Locate the cell with the specified text and output its (x, y) center coordinate. 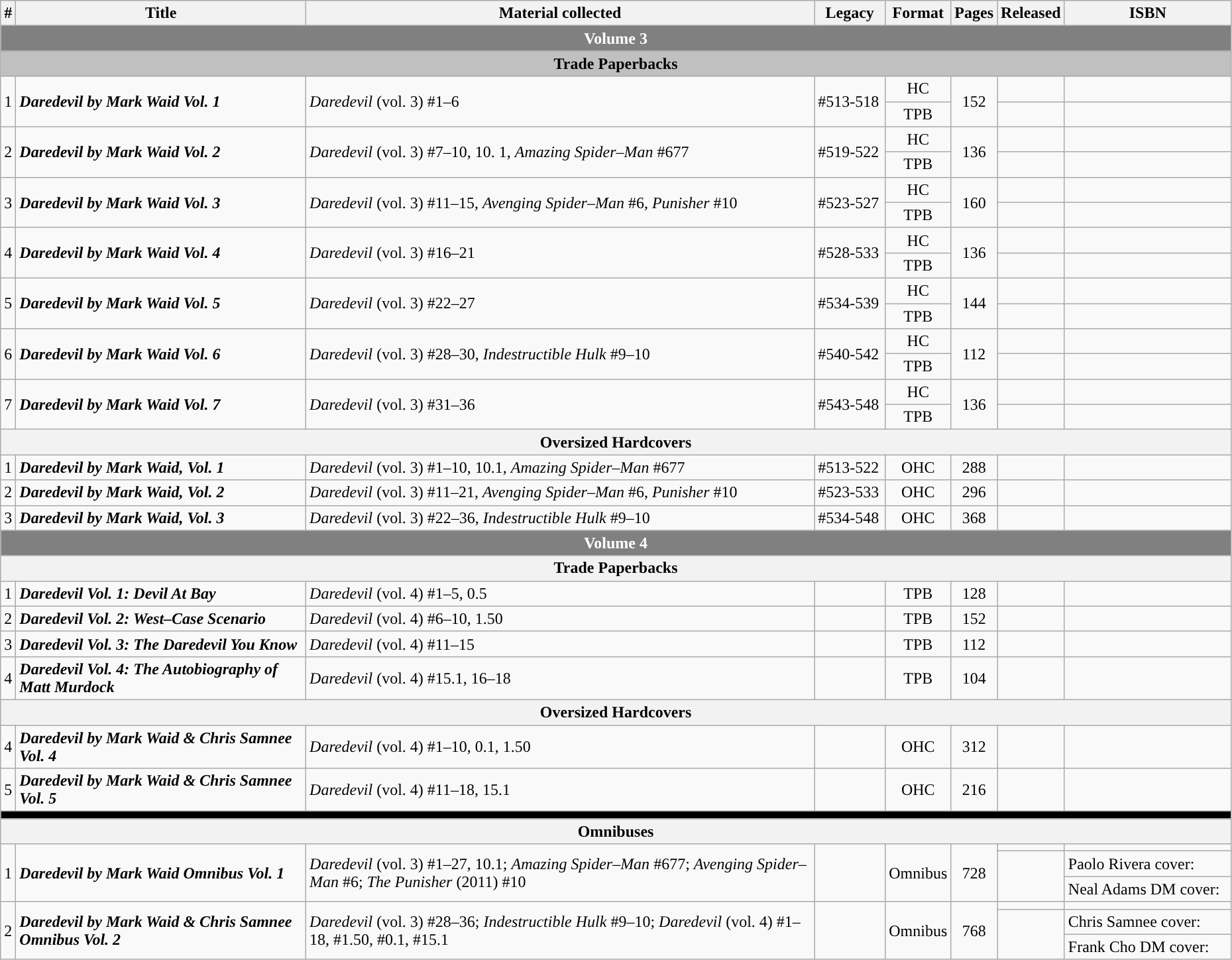
#543-548 (850, 404)
Daredevil by Mark Waid Vol. 2 (161, 152)
Released (1031, 13)
768 (974, 931)
Omnibuses (616, 831)
#540-542 (850, 354)
#519-522 (850, 152)
Daredevil (vol. 4) #11–15 (561, 644)
160 (974, 202)
144 (974, 303)
Daredevil Vol. 2: West–Case Scenario (161, 619)
#513-518 (850, 101)
Daredevil by Mark Waid Vol. 1 (161, 101)
Daredevil Vol. 1: Devil At Bay (161, 593)
#528-533 (850, 253)
Daredevil by Mark Waid, Vol. 2 (161, 493)
Daredevil by Mark Waid, Vol. 3 (161, 518)
Daredevil by Mark Waid Vol. 7 (161, 404)
728 (974, 872)
Neal Adams DM cover: (1148, 889)
Format (919, 13)
Daredevil by Mark Waid & Chris Samnee Vol. 5 (161, 790)
Daredevil (vol. 3) #11–21, Avenging Spider–Man #6, Punisher #10 (561, 493)
Daredevil Vol. 4: The Autobiography of Matt Murdock (161, 678)
288 (974, 467)
Daredevil (vol. 3) #7–10, 10. 1, Amazing Spider–Man #677 (561, 152)
368 (974, 518)
Daredevil by Mark Waid, Vol. 1 (161, 467)
128 (974, 593)
#513-522 (850, 467)
Daredevil by Mark Waid & Chris Samnee Vol. 4 (161, 747)
Daredevil (vol. 3) #11–15, Avenging Spider–Man #6, Punisher #10 (561, 202)
Material collected (561, 13)
Daredevil (vol. 4) #1–10, 0.1, 1.50 (561, 747)
#534-548 (850, 518)
Daredevil by Mark Waid Vol. 6 (161, 354)
Daredevil (vol. 3) #28–36; Indestructible Hulk #9–10; Daredevil (vol. 4) #1–18, #1.50, #0.1, #15.1 (561, 931)
Daredevil (vol. 3) #22–27 (561, 303)
Chris Samnee cover: (1148, 922)
Daredevil (vol. 4) #15.1, 16–18 (561, 678)
7 (8, 404)
#534-539 (850, 303)
Daredevil by Mark Waid Vol. 4 (161, 253)
296 (974, 493)
Legacy (850, 13)
Daredevil (vol. 3) #22–36, Indestructible Hulk #9–10 (561, 518)
Frank Cho DM cover: (1148, 947)
Volume 4 (616, 543)
Paolo Rivera cover: (1148, 864)
312 (974, 747)
Daredevil (vol. 4) #1–5, 0.5 (561, 593)
Daredevil by Mark Waid Omnibus Vol. 1 (161, 872)
216 (974, 790)
ISBN (1148, 13)
#523-527 (850, 202)
#523-533 (850, 493)
Daredevil (vol. 3) #1–10, 10.1, Amazing Spider–Man #677 (561, 467)
Daredevil (vol. 4) #11–18, 15.1 (561, 790)
Daredevil (vol. 3) #16–21 (561, 253)
Daredevil Vol. 3: The Daredevil You Know (161, 644)
Daredevil by Mark Waid & Chris Samnee Omnibus Vol. 2 (161, 931)
6 (8, 354)
Daredevil (vol. 3) #1–6 (561, 101)
104 (974, 678)
Daredevil (vol. 3) #28–30, Indestructible Hulk #9–10 (561, 354)
Daredevil by Mark Waid Vol. 5 (161, 303)
Daredevil by Mark Waid Vol. 3 (161, 202)
# (8, 13)
Title (161, 13)
Daredevil (vol. 3) #1–27, 10.1; Amazing Spider–Man #677; Avenging Spider–Man #6; The Punisher (2011) #10 (561, 872)
Volume 3 (616, 38)
Daredevil (vol. 3) #31–36 (561, 404)
Daredevil (vol. 4) #6–10, 1.50 (561, 619)
Pages (974, 13)
